Capture the cell that displays the provided text and extract its (X, Y) central coordinate. 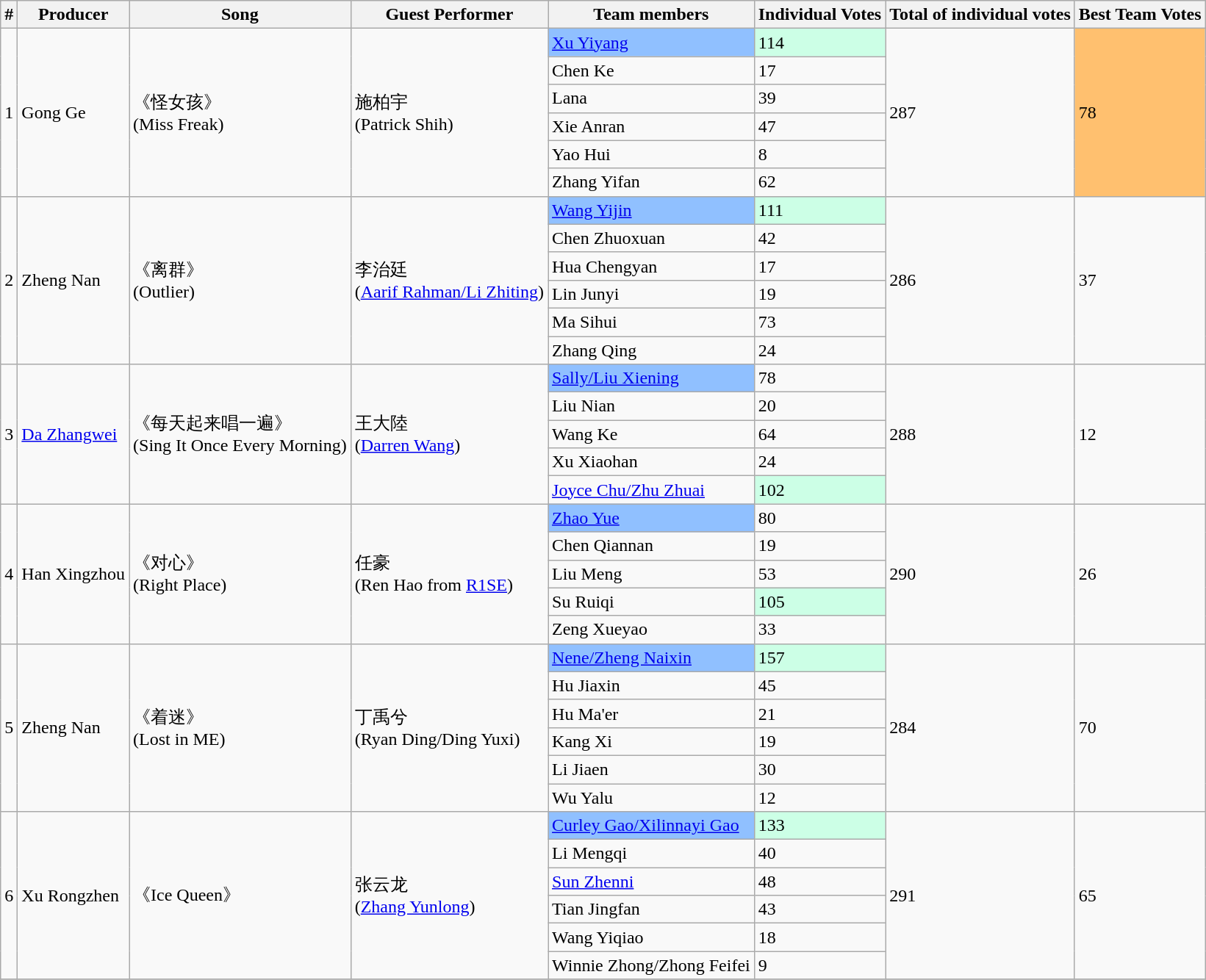
Individual Votes (819, 15)
39 (819, 98)
26 (1140, 574)
288 (980, 434)
70 (1140, 727)
Sun Zhenni (651, 882)
Su Ruiqi (651, 602)
王大陸(Darren Wang) (449, 434)
Song (240, 15)
Hu Jiaxin (651, 685)
Xu Yiyang (651, 43)
105 (819, 602)
Xu Rongzhen (73, 896)
Winnie Zhong/Zhong Feifei (651, 965)
Wang Yiqiao (651, 937)
64 (819, 434)
80 (819, 518)
Lin Junyi (651, 294)
286 (980, 280)
Guest Performer (449, 15)
Han Xingzhou (73, 574)
37 (1140, 280)
18 (819, 937)
李治廷(Aarif Rahman/Li Zhiting) (449, 280)
4 (9, 574)
Xie Anran (651, 126)
Ma Sihui (651, 322)
# (9, 15)
30 (819, 769)
287 (980, 112)
Gong Ge (73, 112)
157 (819, 657)
Lana (651, 98)
Zhang Qing (651, 350)
《离群》(Outlier) (240, 280)
《怪女孩》(Miss Freak) (240, 112)
21 (819, 713)
Team members (651, 15)
53 (819, 574)
Hua Chengyan (651, 266)
Nene/Zheng Naixin (651, 657)
290 (980, 574)
Producer (73, 15)
Xu Xiaohan (651, 462)
5 (9, 727)
Hu Ma'er (651, 713)
291 (980, 896)
Liu Meng (651, 574)
Wu Yalu (651, 797)
Sally/Liu Xiening (651, 378)
Yao Hui (651, 154)
65 (1140, 896)
33 (819, 630)
Li Jiaen (651, 769)
45 (819, 685)
6 (9, 896)
《着迷》(Lost in ME) (240, 727)
Curley Gao/Xilinnayi Gao (651, 826)
Zhao Yue (651, 518)
40 (819, 854)
Tian Jingfan (651, 909)
42 (819, 238)
Zhang Yifan (651, 182)
《对心》(Right Place) (240, 574)
47 (819, 126)
284 (980, 727)
1 (9, 112)
Joyce Chu/Zhu Zhuai (651, 490)
《每天起来唱一遍》(Sing It Once Every Morning) (240, 434)
Best Team Votes (1140, 15)
48 (819, 882)
Zeng Xueyao (651, 630)
Chen Qiannan (651, 546)
Total of individual votes (980, 15)
《Ice Queen》 (240, 896)
Li Mengqi (651, 854)
62 (819, 182)
8 (819, 154)
任豪(Ren Hao from R1SE) (449, 574)
Chen Zhuoxuan (651, 238)
2 (9, 280)
Chen Ke (651, 71)
Da Zhangwei (73, 434)
111 (819, 210)
9 (819, 965)
丁禹兮(Ryan Ding/Ding Yuxi) (449, 727)
Liu Nian (651, 406)
102 (819, 490)
3 (9, 434)
Kang Xi (651, 741)
73 (819, 322)
133 (819, 826)
Wang Yijin (651, 210)
Wang Ke (651, 434)
43 (819, 909)
20 (819, 406)
114 (819, 43)
张云龙(Zhang Yunlong) (449, 896)
施柏宇(Patrick Shih) (449, 112)
